Find where the given text appears and provide that cell's center as (x, y) coordinate. 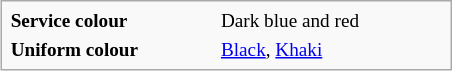
Uniform colour (112, 50)
Dark blue and red (331, 21)
Black, Khaki (331, 50)
Service colour (112, 21)
